Return the [X, Y] coordinate for the center point of the cell that contains the specified text.  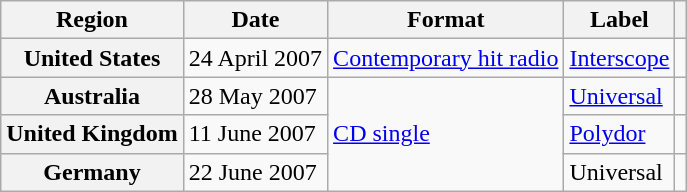
24 April 2007 [255, 58]
Australia [92, 96]
28 May 2007 [255, 96]
CD single [446, 134]
Polydor [620, 134]
Region [92, 20]
Format [446, 20]
Interscope [620, 58]
11 June 2007 [255, 134]
United States [92, 58]
Germany [92, 172]
Date [255, 20]
Contemporary hit radio [446, 58]
22 June 2007 [255, 172]
United Kingdom [92, 134]
Label [620, 20]
